Search for the cell housing the specified text and yield its (X, Y) center coordinate. 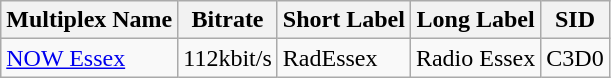
Radio Essex (475, 58)
SID (575, 20)
112kbit/s (228, 58)
C3D0 (575, 58)
Long Label (475, 20)
Bitrate (228, 20)
RadEssex (344, 58)
Multiplex Name (90, 20)
NOW Essex (90, 58)
Short Label (344, 20)
